Locate the cell with the specified text and output its [x, y] center coordinate. 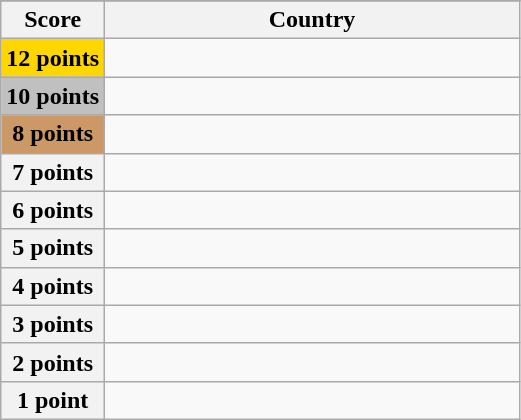
6 points [53, 210]
4 points [53, 286]
2 points [53, 362]
7 points [53, 172]
Country [312, 20]
12 points [53, 58]
10 points [53, 96]
5 points [53, 248]
3 points [53, 324]
8 points [53, 134]
Score [53, 20]
1 point [53, 400]
